Output the [X, Y] coordinate of the center of the cell containing the given text.  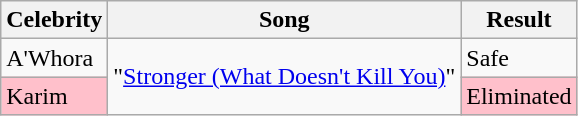
"Stronger (What Doesn't Kill You)" [284, 77]
Celebrity [54, 20]
Eliminated [519, 96]
Karim [54, 96]
Safe [519, 58]
Song [284, 20]
A'Whora [54, 58]
Result [519, 20]
